Return (X, Y) of the center of cell containing provided text 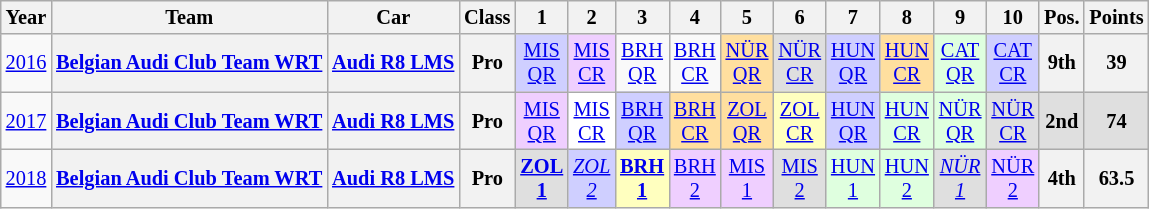
2 (592, 17)
ZOL1 (542, 178)
HUN2 (907, 178)
3 (642, 17)
2016 (26, 63)
74 (1116, 121)
5 (748, 17)
9 (960, 17)
9th (1062, 63)
BRH2 (695, 178)
CATQR (960, 63)
Car (393, 17)
BRH1 (642, 178)
4th (1062, 178)
7 (853, 17)
39 (1116, 63)
Class (487, 17)
6 (800, 17)
NÜR1 (960, 178)
Team (189, 17)
4 (695, 17)
NÜR2 (1012, 178)
2nd (1062, 121)
Year (26, 17)
2017 (26, 121)
63.5 (1116, 178)
Points (1116, 17)
Pos. (1062, 17)
ZOLQR (748, 121)
8 (907, 17)
2018 (26, 178)
ZOL2 (592, 178)
HUN1 (853, 178)
MIS1 (748, 178)
CATCR (1012, 63)
1 (542, 17)
MIS2 (800, 178)
10 (1012, 17)
ZOLCR (800, 121)
